Pinpoint the cell where the given text exists, returning its (X, Y) midpoint coordinate. 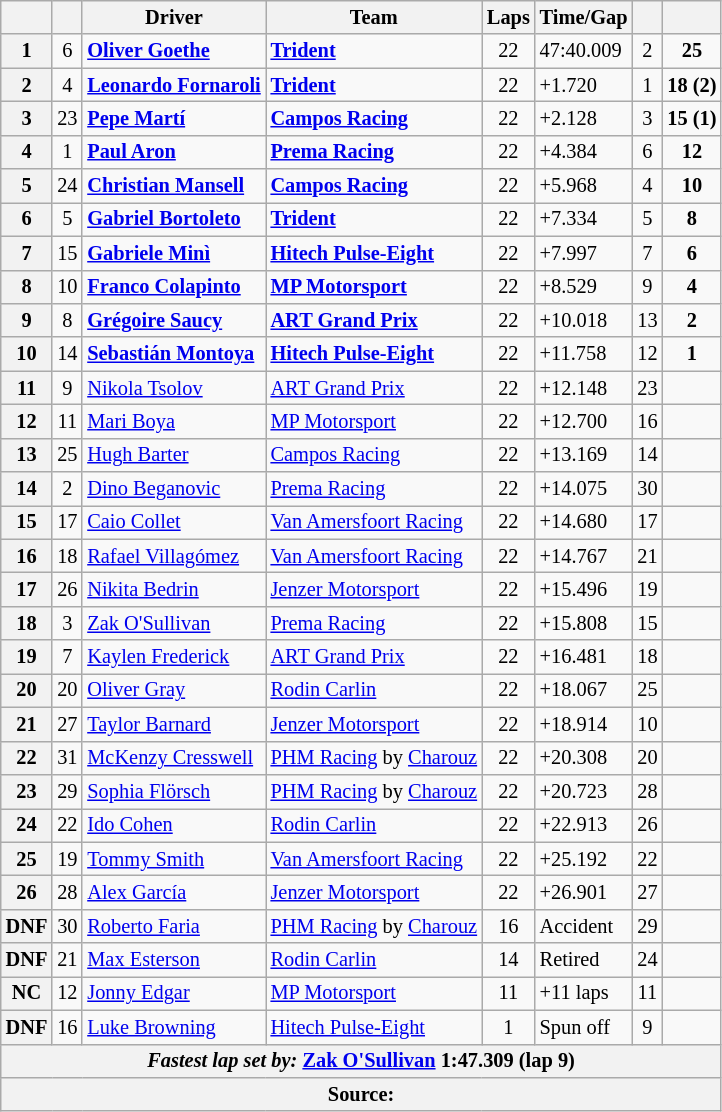
+8.529 (584, 287)
NC (27, 993)
Time/Gap (584, 17)
Hugh Barter (174, 455)
Team (374, 17)
Dino Beganovic (174, 489)
+13.169 (584, 455)
15 (1) (692, 118)
Sebastián Montoya (174, 354)
Driver (174, 17)
+10.018 (584, 320)
18 (2) (692, 85)
Oliver Gray (174, 690)
+5.968 (584, 186)
Jonny Edgar (174, 993)
Pepe Martí (174, 118)
+20.308 (584, 758)
Max Esterson (174, 960)
+25.192 (584, 859)
Taylor Barnard (174, 724)
+22.913 (584, 825)
+2.128 (584, 118)
+11 laps (584, 993)
Christian Mansell (174, 186)
+7.997 (584, 253)
+26.901 (584, 892)
Retired (584, 960)
McKenzy Cresswell (174, 758)
+18.067 (584, 690)
+14.075 (584, 489)
Spun off (584, 1027)
Gabriele Minì (174, 253)
Kaylen Frederick (174, 657)
Oliver Goethe (174, 51)
Grégoire Saucy (174, 320)
Franco Colapinto (174, 287)
+7.334 (584, 219)
Nikita Bedrin (174, 589)
Fastest lap set by: Zak O'Sullivan 1:47.309 (lap 9) (362, 1061)
Paul Aron (174, 152)
Luke Browning (174, 1027)
+14.767 (584, 556)
Caio Collet (174, 522)
Zak O'Sullivan (174, 623)
Nikola Tsolov (174, 388)
+4.384 (584, 152)
Ido Cohen (174, 825)
+12.148 (584, 388)
Source: (362, 1094)
+14.680 (584, 522)
Roberto Faria (174, 926)
+18.914 (584, 724)
Sophia Flörsch (174, 791)
+20.723 (584, 791)
Mari Boya (174, 421)
+12.700 (584, 421)
Rafael Villagómez (174, 556)
Laps (508, 17)
+15.496 (584, 589)
Alex García (174, 892)
31 (67, 758)
+15.808 (584, 623)
+11.758 (584, 354)
47:40.009 (584, 51)
Tommy Smith (174, 859)
+1.720 (584, 85)
+16.481 (584, 657)
Leonardo Fornaroli (174, 85)
Gabriel Bortoleto (174, 219)
Accident (584, 926)
